Search for the cell housing the specified text and yield its (X, Y) center coordinate. 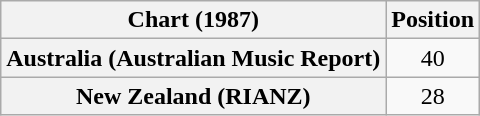
Chart (1987) (194, 20)
New Zealand (RIANZ) (194, 96)
40 (433, 58)
Position (433, 20)
Australia (Australian Music Report) (194, 58)
28 (433, 96)
